Identify which cell holds the provided text, then report its (x, y) central coordinate. 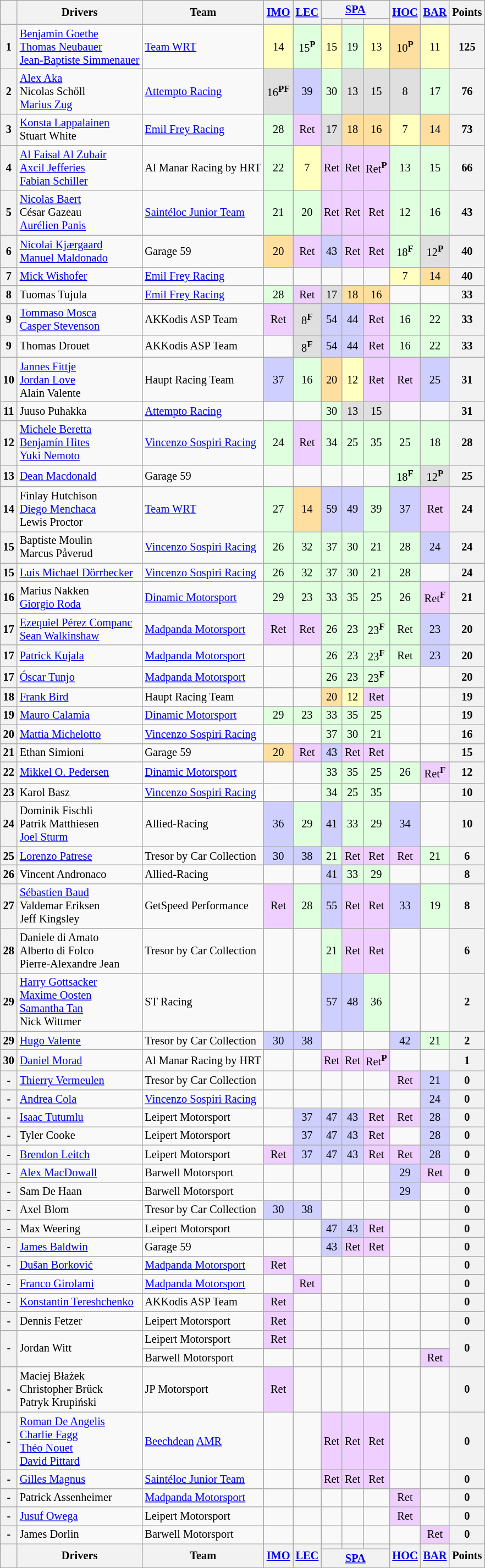
125 (467, 47)
Luis Michael Dörrbecker (80, 572)
Karol Basz (80, 792)
Dean Macdonald (80, 476)
Sébastien Baud Valdemar Eriksen Jeff Kingsley (80, 906)
59 (332, 509)
Sam De Haan (80, 1191)
73 (467, 130)
ST Racing (202, 1002)
49 (352, 509)
57 (332, 1002)
Beechdean AMR (202, 1441)
Tuomas Tujula (80, 294)
Hugo Valente (80, 1041)
Dennis Fetzer (80, 1321)
10P (405, 47)
Patrick Kujala (80, 656)
48 (352, 1002)
Max Weering (80, 1228)
Franco Girolami (80, 1284)
Juuso Puhakka (80, 411)
Alex MacDowall (80, 1173)
Harry Gottsacker Maxime Oosten Samantha Tan Nick Wittmer (80, 1002)
Nicolas Baert César Gazeau Aurélien Panis (80, 213)
JP Motorsport (202, 1389)
Óscar Tunjo (80, 677)
Benjamin Goethe Thomas Neubauer Jean-Baptiste Simmenauer (80, 47)
16PF (278, 91)
55 (332, 906)
Michele Beretta Benjamín Hites Yuki Nemoto (80, 443)
Gilles Magnus (80, 1479)
5 (9, 213)
Daniele di Amato Alberto di Folco Pierre-Alexandre Jean (80, 950)
Roman De Angelis Charlie Fagg Théo Nouet David Pittard (80, 1441)
Baptiste Moulin Marcus Påverud (80, 547)
Vincent Andronaco (80, 874)
Konstantin Tereshchenko (80, 1302)
4 (9, 168)
Isaac Tutumlu (80, 1117)
Mick Wishofer (80, 276)
Thierry Vermeulen (80, 1080)
Jordan Witt (80, 1348)
Nicolai Kjærgaard Manuel Maldonado (80, 251)
Mauro Calamia (80, 715)
66 (467, 168)
GetSpeed Performance (202, 906)
Finlay Hutchison Diego Menchaca Lewis Proctor (80, 509)
Lorenzo Patrese (80, 856)
James Dorlin (80, 1534)
Daniel Morad (80, 1060)
Tyler Cooke (80, 1136)
Brendon Leitch (80, 1154)
Jusuf Owega (80, 1516)
James Baldwin (80, 1247)
Konsta Lappalainen Stuart White (80, 130)
3 (9, 130)
42 (405, 1041)
Patrick Assenheimer (80, 1498)
Mattia Michelotto (80, 734)
Frank Bird (80, 697)
Ethan Simioni (80, 753)
Tommaso Mosca Casper Stevenson (80, 320)
15P (307, 47)
Thomas Drouet (80, 346)
Dominik Fischli Patrik Matthiesen Joel Sturm (80, 824)
Jannes Fittje Jordan Love Alain Valente (80, 380)
Andrea Cola (80, 1099)
Maciej Błażek Christopher Brück Patryk Krupiński (80, 1389)
Axel Blom (80, 1210)
Mikkel O. Pedersen (80, 772)
Alex Aka Nicolas Schöll Marius Zug (80, 91)
Dušan Borković (80, 1265)
Ezequiel Pérez Companc Sean Walkinshaw (80, 629)
Al Faisal Al Zubair Axcil Jefferies Fabian Schiller (80, 168)
Marius Nakken Giorgio Roda (80, 597)
76 (467, 91)
